Pinpoint the cell where the given text exists, returning its [X, Y] midpoint coordinate. 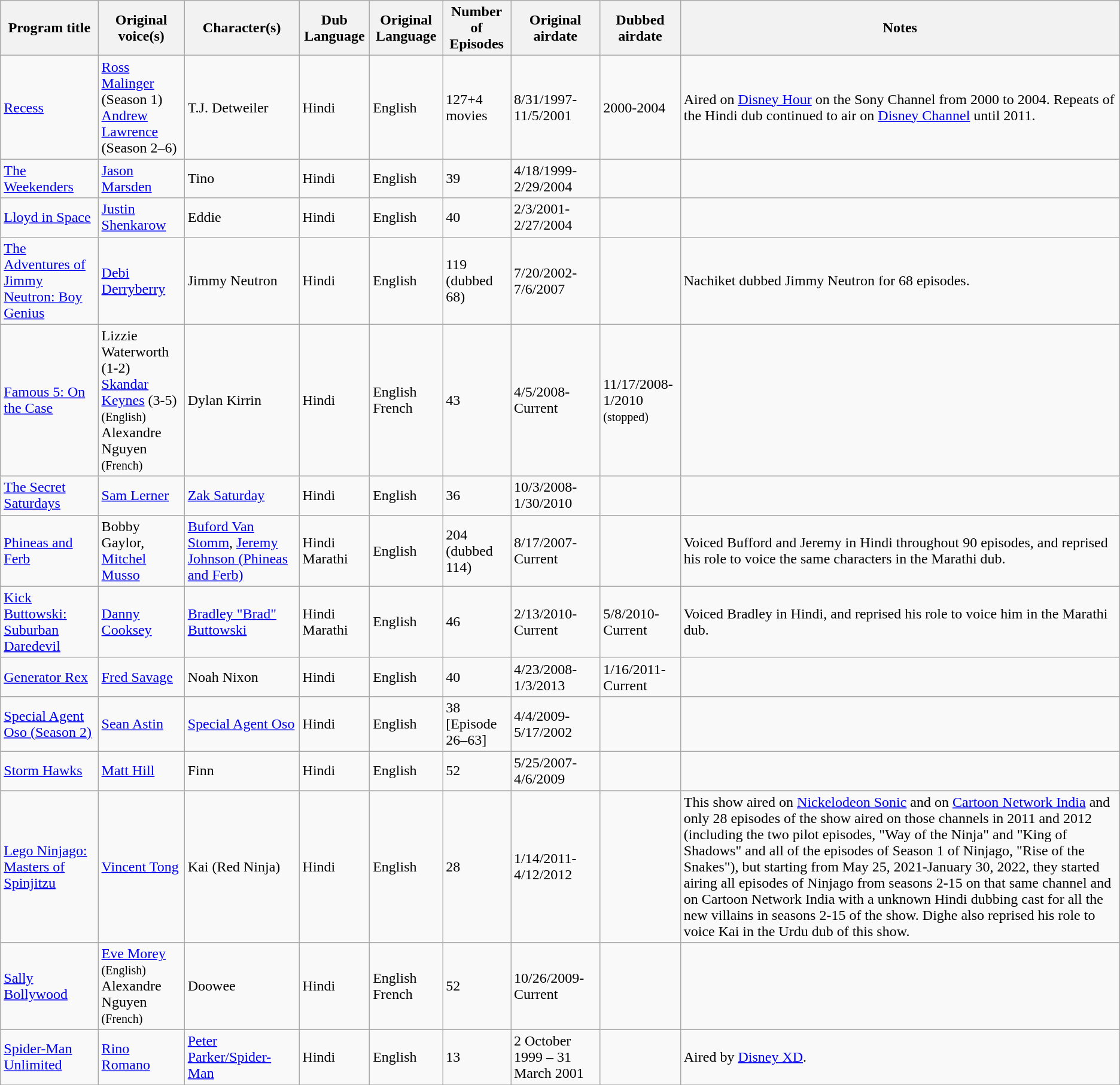
Vincent Tong [141, 867]
Lego Ninjago: Masters of Spinjitzu [49, 867]
Lloyd in Space [49, 218]
Recess [49, 108]
Program title [49, 28]
119(dubbed 68) [477, 281]
Generator Rex [49, 677]
Sam Lerner [141, 495]
Special Agent Oso (Season 2) [49, 724]
Eddie [242, 218]
Original Language [406, 28]
Jimmy Neutron [242, 281]
4/4/2009-5/17/2002 [555, 724]
5/8/2010-Current [640, 622]
204(dubbed 114) [477, 550]
Dubbed airdate [640, 28]
The Secret Saturdays [49, 495]
Nachiket dubbed Jimmy Neutron for 68 episodes. [900, 281]
4/23/2008-1/3/2013 [555, 677]
Dub Language [334, 28]
43 [477, 400]
Danny Cooksey [141, 622]
Doowee [242, 986]
5/25/2007-4/6/2009 [555, 770]
Special Agent Oso [242, 724]
Eve Morey (English)Alexandre Nguyen (French) [141, 986]
28 [477, 867]
Aired on Disney Hour on the Sony Channel from 2000 to 2004. Repeats of the Hindi dub continued to air on Disney Channel until 2011. [900, 108]
Bradley "Brad" Buttowski [242, 622]
The Adventures of Jimmy Neutron: Boy Genius [49, 281]
2/3/2001-2/27/2004 [555, 218]
Lizzie Waterworth (1-2)Skandar Keynes (3-5) (English)Alexandre Nguyen(French) [141, 400]
1/14/2011-4/12/2012 [555, 867]
Aired by Disney XD. [900, 1057]
10/3/2008-1/30/2010 [555, 495]
Ross Malinger (Season 1)Andrew Lawrence (Season 2–6) [141, 108]
Voiced Bufford and Jeremy in Hindi throughout 90 episodes, and reprised his role to voice the same characters in the Marathi dub. [900, 550]
Original voice(s) [141, 28]
8/17/2007-Current [555, 550]
Noah Nixon [242, 677]
Matt Hill [141, 770]
2000-2004 [640, 108]
Fred Savage [141, 677]
Bobby Gaylor, Mitchel Musso [141, 550]
Original airdate [555, 28]
Tino [242, 178]
Finn [242, 770]
8/31/1997-11/5/2001 [555, 108]
T.J. Detweiler [242, 108]
The Weekenders [49, 178]
Rino Romano [141, 1057]
Jason Marsden [141, 178]
Zak Saturday [242, 495]
Voiced Bradley in Hindi, and reprised his role to voice him in the Marathi dub. [900, 622]
46 [477, 622]
10/26/2009-Current [555, 986]
Famous 5: On the Case [49, 400]
2 October 1999 – 31 March 2001 [555, 1057]
2/13/2010-Current [555, 622]
Sally Bollywood [49, 986]
Justin Shenkarow [141, 218]
Phineas and Ferb [49, 550]
Number of Episodes [477, 28]
7/20/2002-7/6/2007 [555, 281]
4/18/1999-2/29/2004 [555, 178]
Sean Astin [141, 724]
Kai (Red Ninja) [242, 867]
39 [477, 178]
1/16/2011-Current [640, 677]
Notes [900, 28]
Dylan Kirrin [242, 400]
Character(s) [242, 28]
Peter Parker/Spider-Man [242, 1057]
Spider-Man Unlimited [49, 1057]
Kick Buttowski: Suburban Daredevil [49, 622]
Storm Hawks [49, 770]
36 [477, 495]
Buford Van Stomm, Jeremy Johnson (Phineas and Ferb) [242, 550]
11/17/2008-1/2010(stopped) [640, 400]
127+4 movies [477, 108]
13 [477, 1057]
Debi Derryberry [141, 281]
4/5/2008-Current [555, 400]
38 [Episode 26–63] [477, 724]
